Locate the cell with the specified text and output its (x, y) center coordinate. 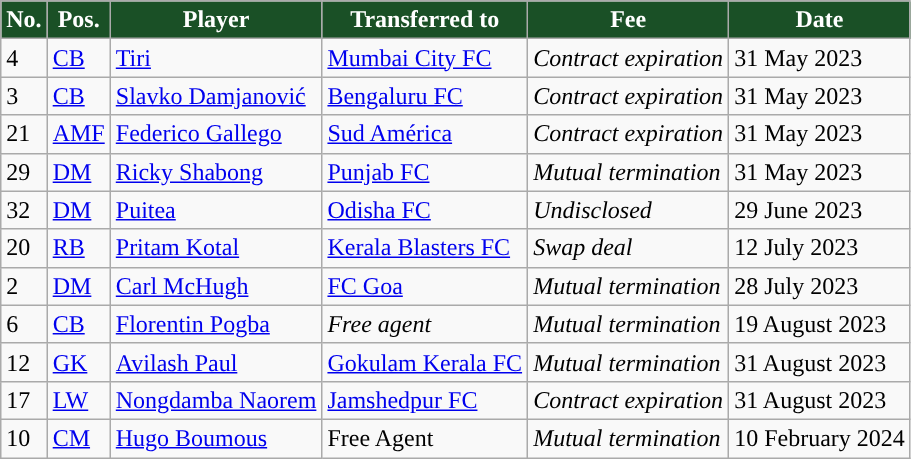
28 July 2023 (820, 286)
Gokulam Kerala FC (425, 362)
Undisclosed (628, 210)
AMF (78, 134)
Punjab FC (425, 172)
Transferred to (425, 20)
Ricky Shabong (216, 172)
Jamshedpur FC (425, 400)
Federico Gallego (216, 134)
10 (24, 438)
Fee (628, 20)
RB (78, 248)
10 February 2024 (820, 438)
No. (24, 20)
Player (216, 20)
Sud América (425, 134)
3 (24, 96)
19 August 2023 (820, 324)
Avilash Paul (216, 362)
Mumbai City FC (425, 58)
29 June 2023 (820, 210)
Pos. (78, 20)
Florentin Pogba (216, 324)
Bengaluru FC (425, 96)
Nongdamba Naorem (216, 400)
Free Agent (425, 438)
Free agent (425, 324)
Pritam Kotal (216, 248)
Hugo Boumous (216, 438)
Puitea (216, 210)
Swap deal (628, 248)
Kerala Blasters FC (425, 248)
Date (820, 20)
6 (24, 324)
Odisha FC (425, 210)
GK (78, 362)
Tiri (216, 58)
CM (78, 438)
29 (24, 172)
FC Goa (425, 286)
Carl McHugh (216, 286)
2 (24, 286)
12 (24, 362)
32 (24, 210)
12 July 2023 (820, 248)
4 (24, 58)
LW (78, 400)
17 (24, 400)
Slavko Damjanović (216, 96)
21 (24, 134)
20 (24, 248)
